Locate the cell with the specified text and output its (X, Y) center coordinate. 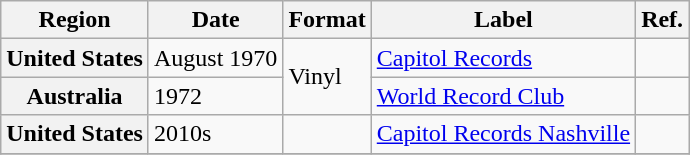
Region (75, 20)
Ref. (662, 20)
Format (327, 20)
Capitol Records (503, 58)
Capitol Records Nashville (503, 134)
2010s (215, 134)
Vinyl (327, 77)
Label (503, 20)
Australia (75, 96)
Date (215, 20)
World Record Club (503, 96)
1972 (215, 96)
August 1970 (215, 58)
